Pinpoint the cell where the given text exists, returning its [X, Y] midpoint coordinate. 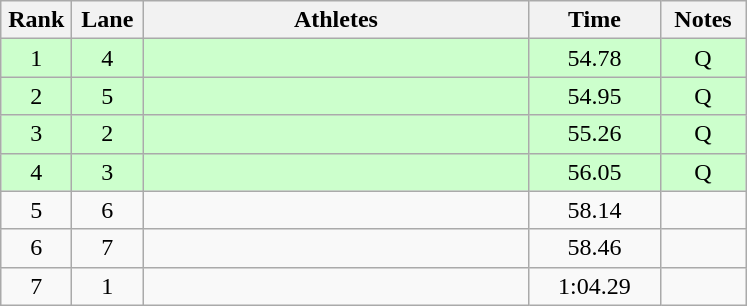
Athletes [336, 20]
56.05 [594, 172]
55.26 [594, 134]
Time [594, 20]
54.95 [594, 96]
Lane [108, 20]
Notes [703, 20]
Rank [36, 20]
58.14 [594, 210]
1:04.29 [594, 286]
54.78 [594, 58]
58.46 [594, 248]
